Output the (X, Y) coordinate of the center of the cell containing the given text.  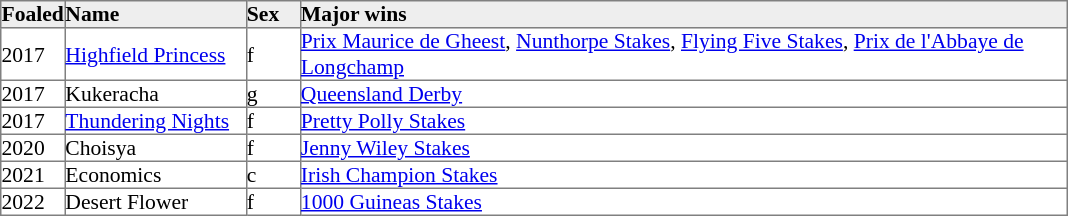
Prix Maurice de Gheest, Nunthorpe Stakes, Flying Five Stakes, Prix de l'Abbaye de Longchamp (683, 54)
c (273, 174)
Economics (156, 174)
Major wins (683, 14)
Sex (273, 14)
2022 (33, 202)
Choisya (156, 148)
Queensland Derby (683, 94)
2021 (33, 174)
Name (156, 14)
Desert Flower (156, 202)
Irish Champion Stakes (683, 174)
g (273, 94)
Pretty Polly Stakes (683, 120)
Kukeracha (156, 94)
Thundering Nights (156, 120)
Highfield Princess (156, 54)
2020 (33, 148)
Jenny Wiley Stakes (683, 148)
Foaled (33, 14)
1000 Guineas Stakes (683, 202)
